Return the (X, Y) coordinate for the center point of the cell that contains the specified text.  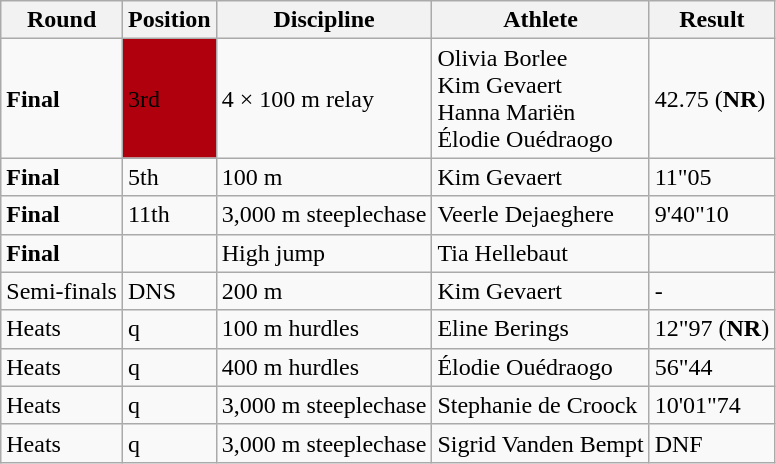
Athlete (540, 20)
Round (62, 20)
Result (712, 20)
5th (169, 177)
Eline Berings (540, 329)
9'40"10 (712, 215)
DNF (712, 443)
11th (169, 215)
10'01"74 (712, 405)
100 m (324, 177)
Sigrid Vanden Bempt (540, 443)
Stephanie de Croock (540, 405)
3rd (169, 98)
Discipline (324, 20)
56"44 (712, 367)
DNS (169, 291)
Élodie Ouédraogo (540, 367)
12"97 (NR) (712, 329)
100 m hurdles (324, 329)
11"05 (712, 177)
400 m hurdles (324, 367)
200 m (324, 291)
Tia Hellebaut (540, 253)
Veerle Dejaeghere (540, 215)
4 × 100 m relay (324, 98)
Semi-finals (62, 291)
Position (169, 20)
- (712, 291)
Olivia Borlee Kim Gevaert Hanna Mariën Élodie Ouédraogo (540, 98)
42.75 (NR) (712, 98)
High jump (324, 253)
